Find where the given text appears and provide that cell's center as (x, y) coordinate. 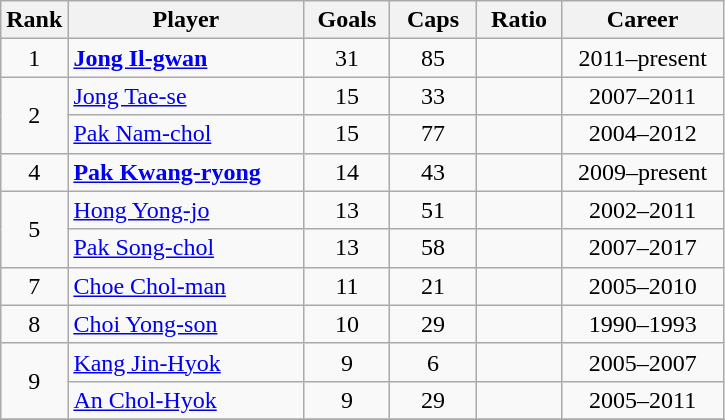
4 (34, 172)
5 (34, 229)
8 (34, 324)
31 (347, 58)
Choi Yong-son (186, 324)
51 (433, 210)
10 (347, 324)
Pak Nam-chol (186, 134)
2005–2010 (642, 286)
2002–2011 (642, 210)
1990–1993 (642, 324)
Career (642, 20)
Jong Tae-se (186, 96)
2007–2017 (642, 248)
11 (347, 286)
2005–2011 (642, 400)
Choe Chol-man (186, 286)
Kang Jin-Hyok (186, 362)
Player (186, 20)
33 (433, 96)
6 (433, 362)
2007–2011 (642, 96)
Goals (347, 20)
Caps (433, 20)
An Chol-Hyok (186, 400)
85 (433, 58)
58 (433, 248)
2009–present (642, 172)
Jong Il-gwan (186, 58)
2005–2007 (642, 362)
43 (433, 172)
7 (34, 286)
1 (34, 58)
Hong Yong-jo (186, 210)
Rank (34, 20)
2 (34, 115)
2011–present (642, 58)
14 (347, 172)
77 (433, 134)
Pak Song-chol (186, 248)
21 (433, 286)
Ratio (519, 20)
2004–2012 (642, 134)
Pak Kwang-ryong (186, 172)
